Return [X, Y] of the center of cell containing provided text 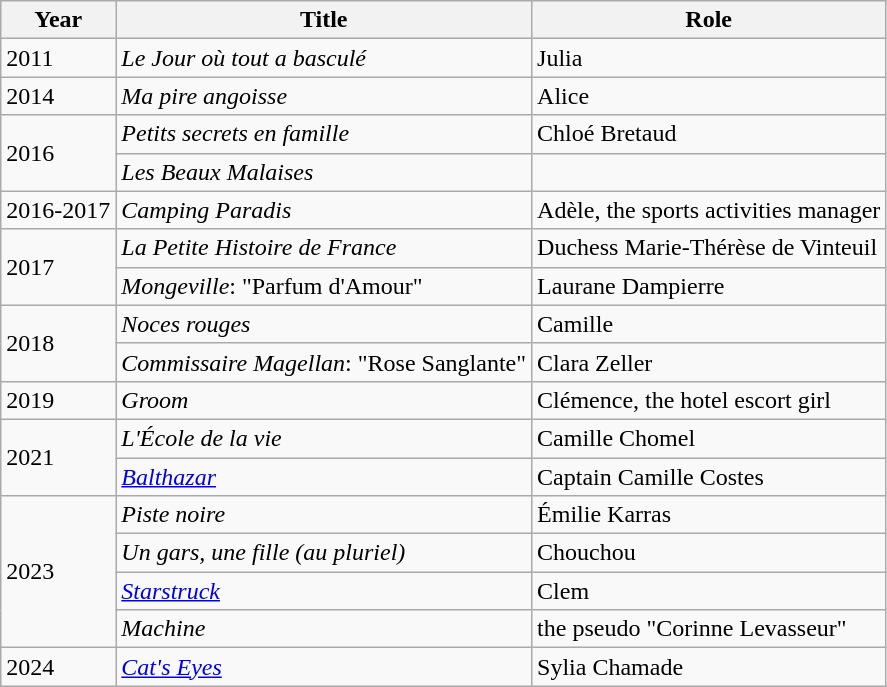
the pseudo "Corinne Levasseur" [709, 629]
Cat's Eyes [324, 667]
Adèle, the sports activities manager [709, 210]
Clem [709, 591]
La Petite Histoire de France [324, 248]
2016 [58, 153]
Year [58, 20]
2018 [58, 343]
2021 [58, 457]
Mongeville: "Parfum d'Amour" [324, 286]
Clémence, the hotel escort girl [709, 400]
2011 [58, 58]
Machine [324, 629]
Émilie Karras [709, 515]
Julia [709, 58]
Noces rouges [324, 324]
Duchess Marie-Thérèse de Vinteuil [709, 248]
Starstruck [324, 591]
Role [709, 20]
L'École de la vie [324, 438]
2017 [58, 267]
Sylia Chamade [709, 667]
Camille [709, 324]
Chouchou [709, 553]
2024 [58, 667]
Ma pire angoisse [324, 96]
Piste noire [324, 515]
Le Jour où tout a basculé [324, 58]
Captain Camille Costes [709, 477]
Balthazar [324, 477]
Camping Paradis [324, 210]
Chloé Bretaud [709, 134]
Les Beaux Malaises [324, 172]
Commissaire Magellan: "Rose Sanglante" [324, 362]
Alice [709, 96]
2023 [58, 572]
Title [324, 20]
Laurane Dampierre [709, 286]
2019 [58, 400]
Un gars, une fille (au pluriel) [324, 553]
Groom [324, 400]
Clara Zeller [709, 362]
Camille Chomel [709, 438]
2014 [58, 96]
Petits secrets en famille [324, 134]
2016-2017 [58, 210]
